For the text-containing cell, return its midpoint in [X, Y] coordinate format. 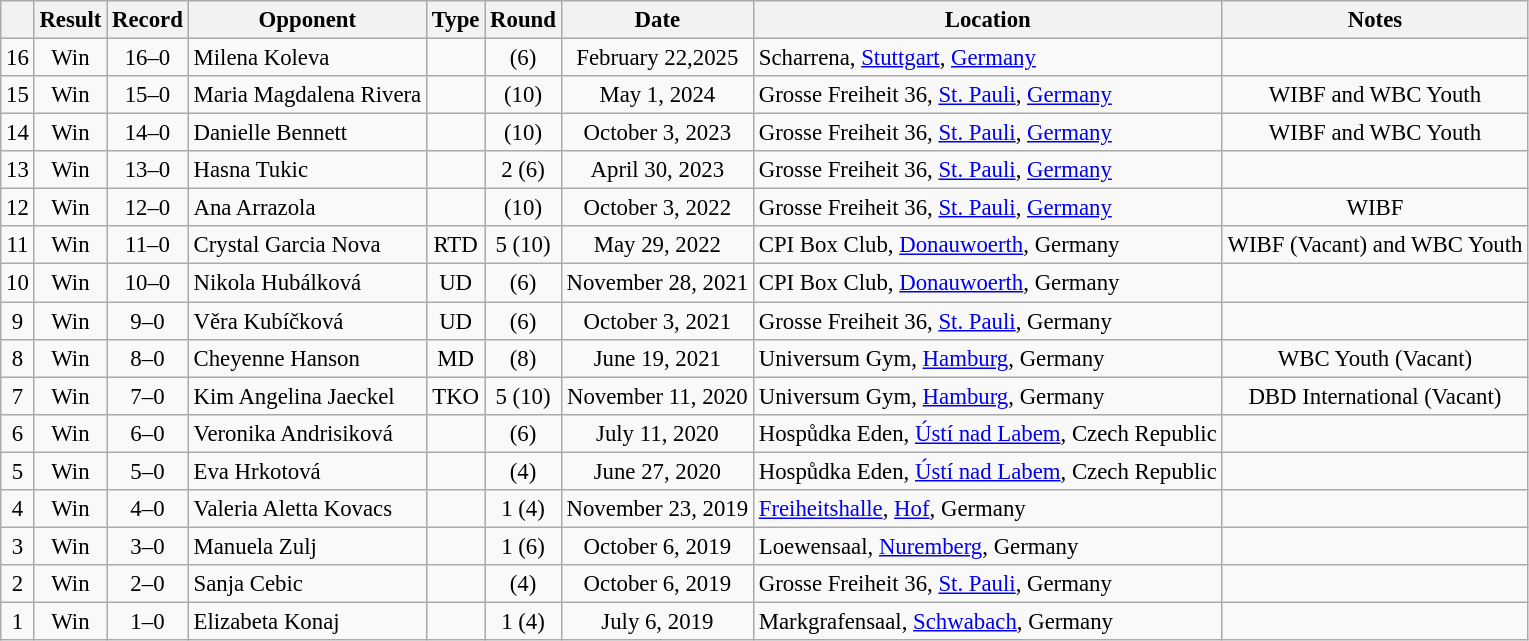
Nikola Hubálková [307, 283]
Notes [1375, 20]
Record [148, 20]
October 3, 2023 [657, 133]
6 [18, 433]
13 [18, 170]
May 1, 2024 [657, 95]
Cheyenne Hanson [307, 358]
7–0 [148, 396]
Milena Koleva [307, 58]
DBD International (Vacant) [1375, 396]
15–0 [148, 95]
2 (6) [523, 170]
Sanja Cebic [307, 584]
May 29, 2022 [657, 245]
Danielle Bennett [307, 133]
2 [18, 584]
15 [18, 95]
8–0 [148, 358]
Freiheitshalle, Hof, Germany [988, 509]
Result [70, 20]
November 23, 2019 [657, 509]
Manuela Zulj [307, 546]
8 [18, 358]
July 6, 2019 [657, 621]
Věra Kubíčková [307, 321]
Opponent [307, 20]
2–0 [148, 584]
1 (6) [523, 546]
Location [988, 20]
June 19, 2021 [657, 358]
October 3, 2022 [657, 208]
Loewensaal, Nuremberg, Germany [988, 546]
Veronika Andrisiková [307, 433]
Kim Angelina Jaeckel [307, 396]
16 [18, 58]
10 [18, 283]
MD [455, 358]
4–0 [148, 509]
October 3, 2021 [657, 321]
4 [18, 509]
November 11, 2020 [657, 396]
Maria Magdalena Rivera [307, 95]
3–0 [148, 546]
February 22,2025 [657, 58]
June 27, 2020 [657, 471]
6–0 [148, 433]
9–0 [148, 321]
Valeria Aletta Kovacs [307, 509]
9 [18, 321]
RTD [455, 245]
April 30, 2023 [657, 170]
11 [18, 245]
TKO [455, 396]
Ana Arrazola [307, 208]
1–0 [148, 621]
Scharrena, Stuttgart, Germany [988, 58]
14 [18, 133]
Markgrafensaal, Schwabach, Germany [988, 621]
Round [523, 20]
12 [18, 208]
Elizabeta Konaj [307, 621]
10–0 [148, 283]
12–0 [148, 208]
November 28, 2021 [657, 283]
Eva Hrkotová [307, 471]
11–0 [148, 245]
WIBF (Vacant) and WBC Youth [1375, 245]
Type [455, 20]
July 11, 2020 [657, 433]
7 [18, 396]
3 [18, 546]
5–0 [148, 471]
Hasna Tukic [307, 170]
14–0 [148, 133]
5 [18, 471]
WIBF [1375, 208]
13–0 [148, 170]
(8) [523, 358]
WBC Youth (Vacant) [1375, 358]
1 [18, 621]
Date [657, 20]
16–0 [148, 58]
Crystal Garcia Nova [307, 245]
